Pinpoint the cell where the given text exists, returning its [x, y] midpoint coordinate. 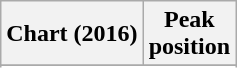
Chart (2016) [72, 34]
Peak position [189, 34]
